Locate the cell with the specified text and output its [X, Y] center coordinate. 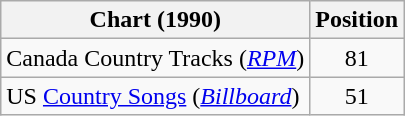
Chart (1990) [156, 20]
51 [357, 96]
US Country Songs (Billboard) [156, 96]
Position [357, 20]
Canada Country Tracks (RPM) [156, 58]
81 [357, 58]
